Return the (x, y) coordinate for the center point of the cell that contains the specified text.  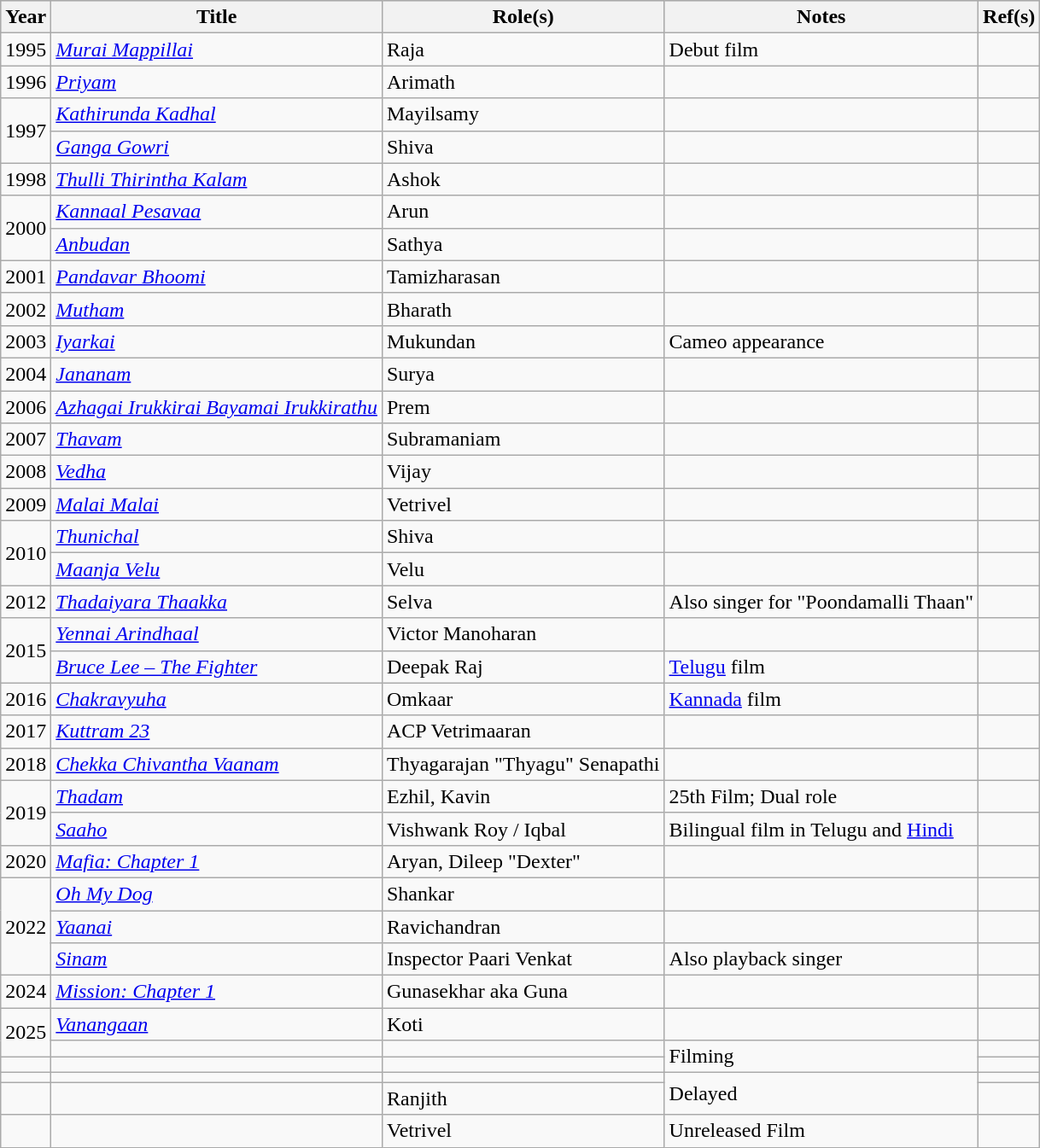
Oh My Dog (217, 894)
Ashok (523, 179)
2012 (26, 602)
2010 (26, 553)
1996 (26, 82)
Bruce Lee – The Fighter (217, 667)
Tamizharasan (523, 277)
Mutham (217, 309)
Thadam (217, 796)
Ganga Gowri (217, 147)
Yaanai (217, 926)
Chakravyuha (217, 699)
Arun (523, 212)
25th Film; Dual role (821, 796)
Ezhil, Kavin (523, 796)
Yennai Arindhaal (217, 634)
2025 (26, 1033)
2024 (26, 992)
Chekka Chivantha Vaanam (217, 764)
Cameo appearance (821, 341)
2009 (26, 504)
Victor Manoharan (523, 634)
Mayilsamy (523, 114)
2007 (26, 440)
Also singer for "Poondamalli Thaan" (821, 602)
Priyam (217, 82)
2002 (26, 309)
Kuttram 23 (217, 731)
Gunasekhar aka Guna (523, 992)
Arimath (523, 82)
Kannaal Pesavaa (217, 212)
2018 (26, 764)
Delayed (821, 1094)
Thyagarajan "Thyagu" Senapathi (523, 764)
2020 (26, 861)
2019 (26, 813)
ACP Vetrimaaran (523, 731)
Surya (523, 374)
2015 (26, 650)
Vedha (217, 472)
Thunichal (217, 537)
Thavam (217, 440)
Shankar (523, 894)
Anbudan (217, 244)
Filming (821, 1057)
2000 (26, 228)
Maanja Velu (217, 569)
Koti (523, 1024)
Inspector Paari Venkat (523, 959)
2016 (26, 699)
Sathya (523, 244)
Notes (821, 17)
Iyarkai (217, 341)
Azhagai Irukkirai Bayamai Irukkirathu (217, 407)
Year (26, 17)
Raja (523, 50)
Pandavar Bhoomi (217, 277)
Deepak Raj (523, 667)
2022 (26, 926)
Thulli Thirintha Kalam (217, 179)
1998 (26, 179)
Unreleased Film (821, 1131)
Bharath (523, 309)
Role(s) (523, 17)
2003 (26, 341)
Kathirunda Kadhal (217, 114)
Mission: Chapter 1 (217, 992)
Velu (523, 569)
Vishwank Roy / Iqbal (523, 829)
Selva (523, 602)
Ranjith (523, 1098)
Saaho (217, 829)
Mafia: Chapter 1 (217, 861)
Mukundan (523, 341)
1995 (26, 50)
Ravichandran (523, 926)
Jananam (217, 374)
Omkaar (523, 699)
Telugu film (821, 667)
2004 (26, 374)
1997 (26, 131)
Kannada film (821, 699)
Subramaniam (523, 440)
Aryan, Dileep "Dexter" (523, 861)
Vijay (523, 472)
Sinam (217, 959)
Thadaiyara Thaakka (217, 602)
Vanangaan (217, 1024)
Ref(s) (1009, 17)
Murai Mappillai (217, 50)
Bilingual film in Telugu and Hindi (821, 829)
2017 (26, 731)
Title (217, 17)
Prem (523, 407)
Malai Malai (217, 504)
2008 (26, 472)
2006 (26, 407)
Debut film (821, 50)
2001 (26, 277)
Also playback singer (821, 959)
